Locate the cell with the specified text and output its [X, Y] center coordinate. 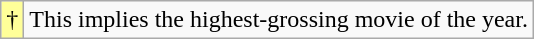
This implies the highest-grossing movie of the year. [279, 20]
† [12, 20]
